Return (X, Y) of the center of cell containing provided text 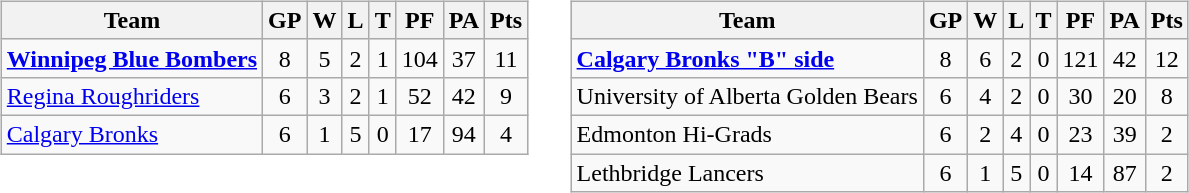
Regina Roughriders (132, 96)
104 (420, 58)
Calgary Bronks "B" side (747, 58)
14 (1080, 173)
University of Alberta Golden Bears (747, 96)
3 (324, 96)
23 (1080, 134)
Edmonton Hi-Grads (747, 134)
30 (1080, 96)
52 (420, 96)
94 (464, 134)
87 (1124, 173)
Lethbridge Lancers (747, 173)
39 (1124, 134)
121 (1080, 58)
Winnipeg Blue Bombers (132, 58)
9 (506, 96)
37 (464, 58)
17 (420, 134)
12 (1166, 58)
Calgary Bronks (132, 134)
11 (506, 58)
20 (1124, 96)
